For the text-containing cell, return its midpoint in [x, y] coordinate format. 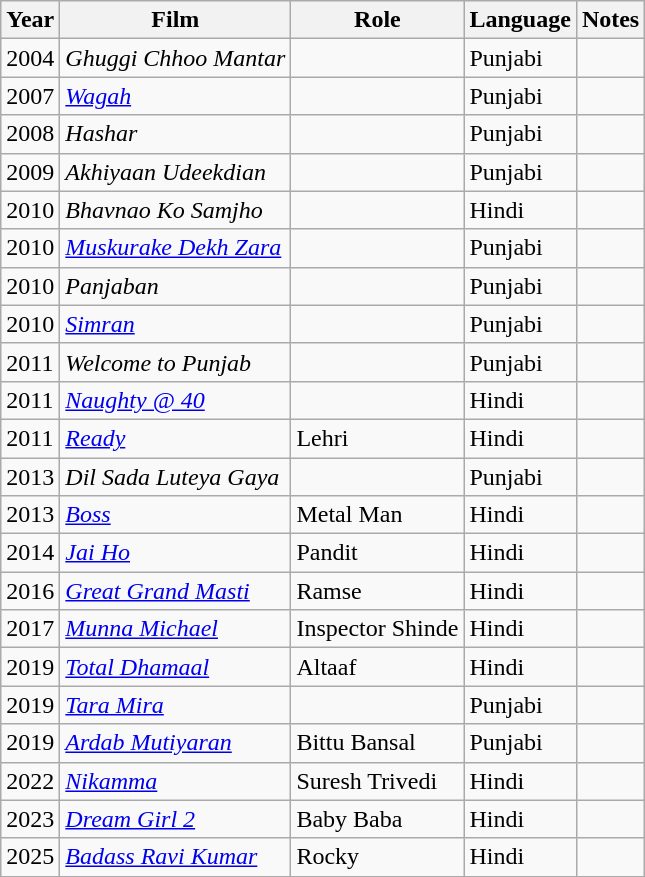
Film [176, 20]
Dream Girl 2 [176, 819]
Lehri [378, 438]
2025 [30, 857]
2008 [30, 134]
Total Dhamaal [176, 667]
2022 [30, 781]
Tara Mira [176, 705]
Akhiyaan Udeekdian [176, 172]
Boss [176, 515]
Simran [176, 324]
Wagah [176, 96]
Badass Ravi Kumar [176, 857]
Hashar [176, 134]
Munna Michael [176, 629]
Ramse [378, 591]
Muskurake Dekh Zara [176, 248]
Year [30, 20]
2017 [30, 629]
2014 [30, 553]
Nikamma [176, 781]
Ready [176, 438]
Notes [610, 20]
Inspector Shinde [378, 629]
2004 [30, 58]
2016 [30, 591]
Welcome to Punjab [176, 362]
Baby Baba [378, 819]
Ghuggi Chhoo Mantar [176, 58]
Great Grand Masti [176, 591]
Role [378, 20]
Bittu Bansal [378, 743]
2023 [30, 819]
Pandit [378, 553]
2007 [30, 96]
Bhavnao Ko Samjho [176, 210]
Altaaf [378, 667]
Jai Ho [176, 553]
Metal Man [378, 515]
Naughty @ 40 [176, 400]
Dil Sada Luteya Gaya [176, 477]
Panjaban [176, 286]
Ardab Mutiyaran [176, 743]
Suresh Trivedi [378, 781]
2009 [30, 172]
Language [520, 20]
Rocky [378, 857]
